Return (X, Y) of the center of cell containing provided text 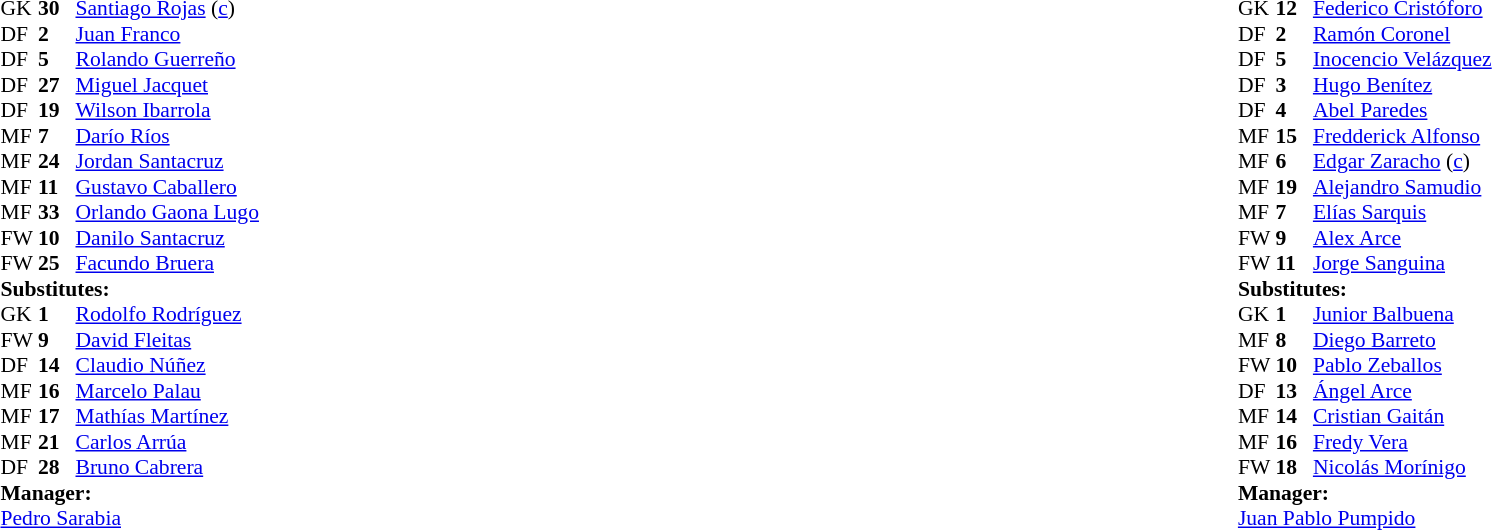
Fredy Vera (1402, 442)
Inocencio Velázquez (1402, 59)
Marcelo Palau (168, 391)
21 (57, 442)
Juan Franco (168, 34)
Rolando Guerreño (168, 59)
4 (1294, 111)
Rodolfo Rodríguez (168, 315)
Wilson Ibarrola (168, 111)
28 (57, 467)
33 (57, 213)
Facundo Bruera (168, 263)
Abel Paredes (1402, 111)
Darío Ríos (168, 136)
Diego Barreto (1402, 340)
24 (57, 161)
Orlando Gaona Lugo (168, 213)
Ángel Arce (1402, 391)
Miguel Jacquet (168, 85)
Cristian Gaitán (1402, 417)
15 (1294, 136)
25 (57, 263)
Mathías Martínez (168, 417)
6 (1294, 161)
17 (57, 417)
Junior Balbuena (1402, 315)
Bruno Cabrera (168, 467)
Jorge Sanguina (1402, 263)
3 (1294, 85)
Claudio Núñez (168, 365)
27 (57, 85)
8 (1294, 340)
Edgar Zaracho (c) (1402, 161)
Jordan Santacruz (168, 161)
18 (1294, 467)
David Fleitas (168, 340)
13 (1294, 391)
Ramón Coronel (1402, 34)
Alejandro Samudio (1402, 187)
Elías Sarquis (1402, 213)
Carlos Arrúa (168, 442)
Nicolás Morínigo (1402, 467)
Danilo Santacruz (168, 238)
Hugo Benítez (1402, 85)
Pablo Zeballos (1402, 365)
Alex Arce (1402, 238)
Gustavo Caballero (168, 187)
Fredderick Alfonso (1402, 136)
